Identify which cell holds the provided text, then report its [x, y] central coordinate. 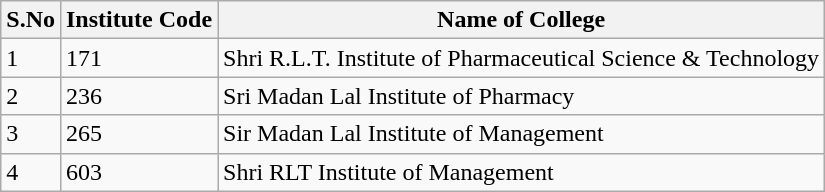
S.No [31, 20]
Sri Madan Lal Institute of Pharmacy [522, 96]
Institute Code [138, 20]
603 [138, 172]
Sir Madan Lal Institute of Management [522, 134]
1 [31, 58]
2 [31, 96]
3 [31, 134]
Shri RLT Institute of Management [522, 172]
Shri R.L.T. Institute of Pharmaceutical Science & Technology [522, 58]
236 [138, 96]
171 [138, 58]
Name of College [522, 20]
265 [138, 134]
4 [31, 172]
